Return the [X, Y] coordinate for the center point of the cell that contains the specified text.  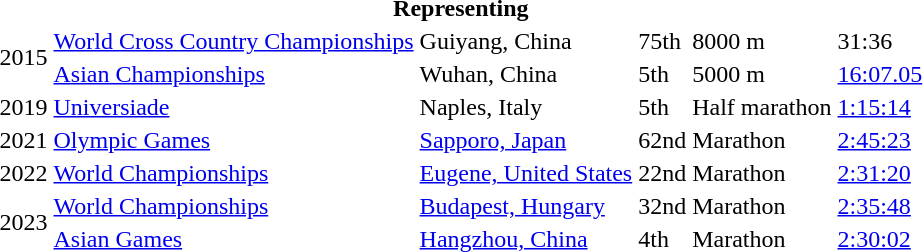
5000 m [762, 74]
Olympic Games [234, 140]
Eugene, United States [526, 173]
62nd [662, 140]
75th [662, 41]
Budapest, Hungary [526, 206]
Asian Championships [234, 74]
8000 m [762, 41]
Half marathon [762, 107]
World Cross Country Championships [234, 41]
22nd [662, 173]
Wuhan, China [526, 74]
Sapporo, Japan [526, 140]
Naples, Italy [526, 107]
Universiade [234, 107]
32nd [662, 206]
Guiyang, China [526, 41]
